Determine the (x, y) coordinate at the center of the cell enclosing the given text.  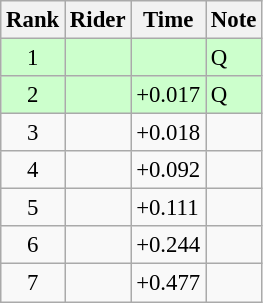
Time (168, 20)
+0.244 (168, 245)
5 (33, 208)
1 (33, 58)
+0.092 (168, 170)
Rank (33, 20)
4 (33, 170)
+0.017 (168, 95)
Note (234, 20)
7 (33, 283)
6 (33, 245)
3 (33, 133)
Rider (98, 20)
+0.111 (168, 208)
2 (33, 95)
+0.018 (168, 133)
+0.477 (168, 283)
